Detect which cell encompasses the target text, then output its (X, Y) center coordinate. 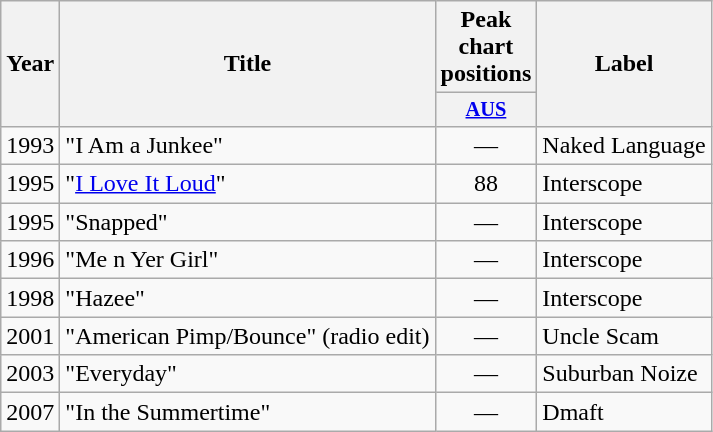
Uncle Scam (624, 336)
"Hazee" (248, 298)
Label (624, 64)
Dmaft (624, 412)
"Snapped" (248, 222)
AUS (486, 110)
"Me n Yer Girl" (248, 260)
"I Am a Junkee" (248, 145)
Year (30, 64)
Title (248, 64)
1993 (30, 145)
Naked Language (624, 145)
"I Love It Loud" (248, 184)
88 (486, 184)
Suburban Noize (624, 374)
1998 (30, 298)
"In the Summertime" (248, 412)
"Everyday" (248, 374)
"American Pimp/Bounce" (radio edit) (248, 336)
1996 (30, 260)
2007 (30, 412)
Peak chart positions (486, 47)
2003 (30, 374)
2001 (30, 336)
